Scan for the cell matching the given text and deliver its [X, Y] coordinate at center. 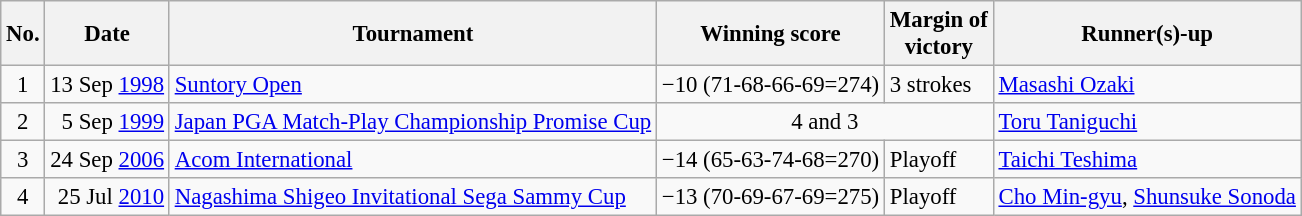
25 Jul 2010 [107, 197]
Winning score [770, 34]
−10 (71-68-66-69=274) [770, 85]
Date [107, 34]
Japan PGA Match-Play Championship Promise Cup [412, 122]
1 [23, 85]
−14 (65-63-74-68=270) [770, 160]
No. [23, 34]
3 strokes [938, 85]
4 and 3 [824, 122]
2 [23, 122]
Cho Min-gyu, Shunsuke Sonoda [1147, 197]
Acom International [412, 160]
Nagashima Shigeo Invitational Sega Sammy Cup [412, 197]
24 Sep 2006 [107, 160]
Toru Taniguchi [1147, 122]
Masashi Ozaki [1147, 85]
13 Sep 1998 [107, 85]
4 [23, 197]
3 [23, 160]
Tournament [412, 34]
Suntory Open [412, 85]
Margin ofvictory [938, 34]
−13 (70-69-67-69=275) [770, 197]
Taichi Teshima [1147, 160]
Runner(s)-up [1147, 34]
5 Sep 1999 [107, 122]
